For the text-containing cell, return its midpoint in [x, y] coordinate format. 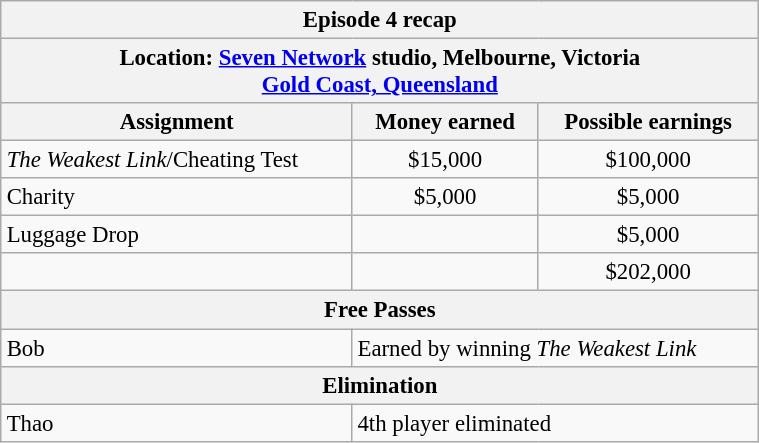
Money earned [445, 122]
The Weakest Link/Cheating Test [176, 160]
$15,000 [445, 160]
Luggage Drop [176, 235]
Episode 4 recap [380, 20]
4th player eliminated [555, 423]
Free Passes [380, 310]
Possible earnings [648, 122]
Charity [176, 197]
Location: Seven Network studio, Melbourne, VictoriaGold Coast, Queensland [380, 70]
Bob [176, 347]
$100,000 [648, 160]
Earned by winning The Weakest Link [555, 347]
Elimination [380, 385]
$202,000 [648, 272]
Thao [176, 423]
Assignment [176, 122]
